Capture the cell that displays the provided text and extract its (X, Y) central coordinate. 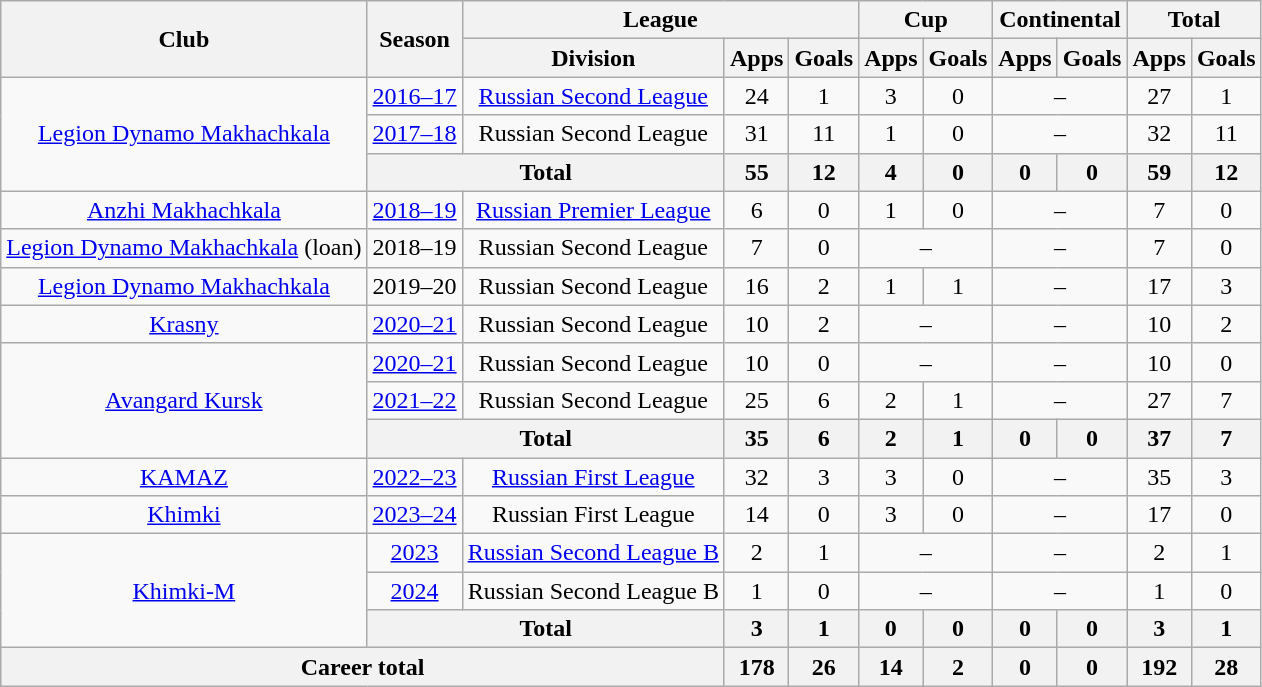
Club (184, 39)
37 (1159, 438)
Anzhi Makhachkala (184, 210)
2021–22 (414, 400)
178 (756, 667)
KAMAZ (184, 477)
Legion Dynamo Makhachkala (loan) (184, 248)
Russian Premier League (593, 210)
28 (1226, 667)
2019–20 (414, 286)
59 (1159, 172)
Avangard Kursk (184, 400)
Khimki (184, 515)
League (660, 20)
16 (756, 286)
26 (824, 667)
2024 (414, 591)
Career total (363, 667)
24 (756, 96)
Continental (1060, 20)
55 (756, 172)
Khimki-M (184, 591)
Division (593, 58)
2022–23 (414, 477)
31 (756, 134)
Krasny (184, 324)
Season (414, 39)
2023 (414, 553)
2023–24 (414, 515)
Cup (926, 20)
4 (891, 172)
2016–17 (414, 96)
25 (756, 400)
2017–18 (414, 134)
192 (1159, 667)
